Pinpoint the cell where the given text exists, returning its (x, y) midpoint coordinate. 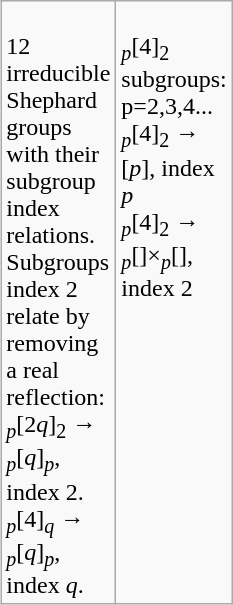
p[4]2 subgroups: p=2,3,4...p[4]2 → [p], index pp[4]2 → p[]×p[], index 2 (174, 302)
